Identify which cell holds the provided text, then report its [x, y] central coordinate. 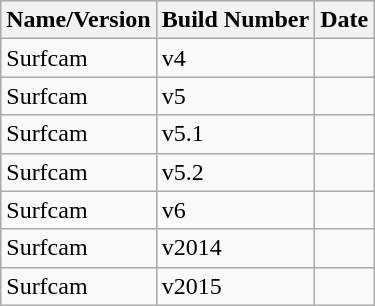
v5.2 [235, 172]
v5.1 [235, 134]
v6 [235, 210]
Name/Version [79, 20]
v2015 [235, 286]
v2014 [235, 248]
v5 [235, 96]
Date [344, 20]
Build Number [235, 20]
v4 [235, 58]
